Extract the [x, y] coordinate from the center of the cell holding the provided text.  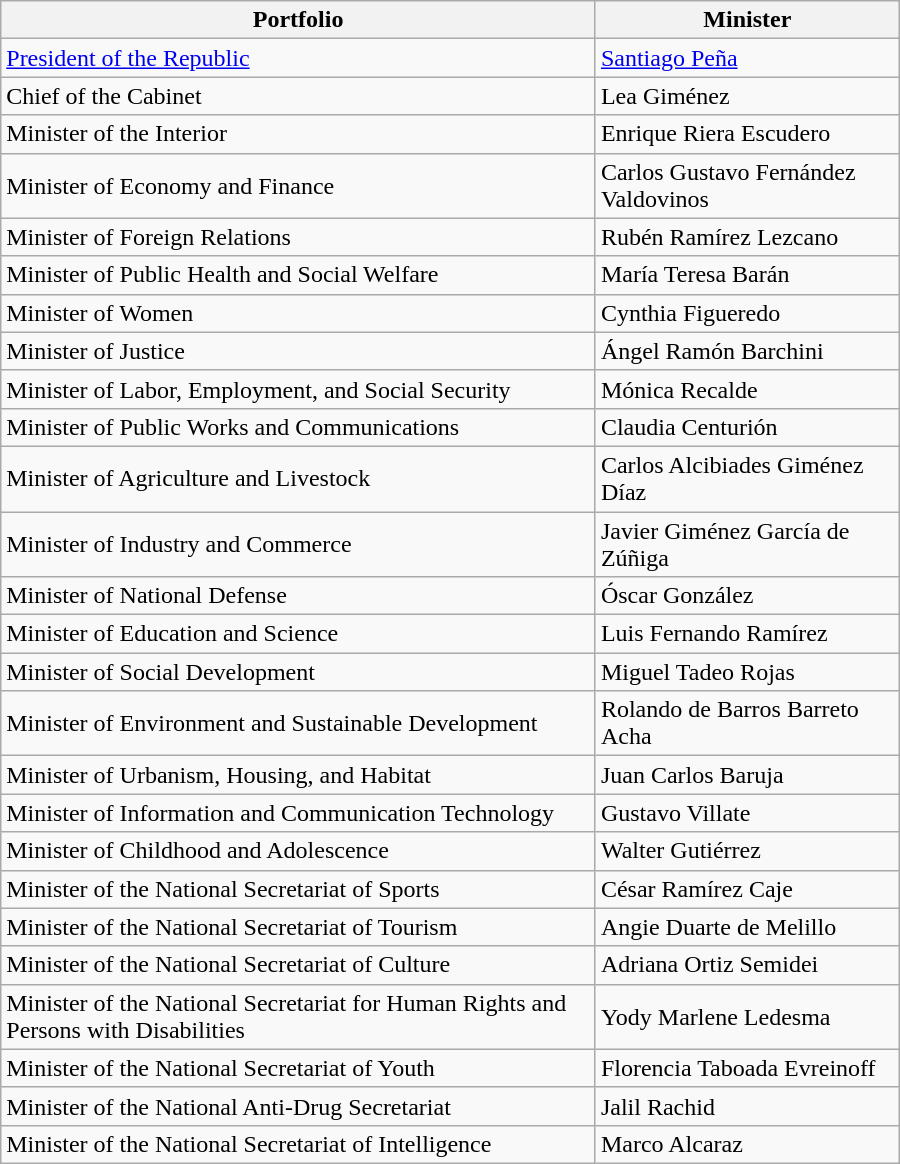
Marco Alcaraz [747, 1144]
Juan Carlos Baruja [747, 775]
Minister of Childhood and Adolescence [298, 851]
Rubén Ramírez Lezcano [747, 237]
Carlos Gustavo Fernández Valdovinos [747, 186]
Cynthia Figueredo [747, 313]
Javier Giménez García de Zúñiga [747, 544]
Carlos Alcibiades Giménez Díaz [747, 478]
Minister of the National Secretariat of Sports [298, 889]
María Teresa Barán [747, 275]
Minister of the National Secretariat of Tourism [298, 927]
Ángel Ramón Barchini [747, 351]
Minister of Foreign Relations [298, 237]
Santiago Peña [747, 58]
Minister of Environment and Sustainable Development [298, 724]
Enrique Riera Escudero [747, 134]
Rolando de Barros Barreto Acha [747, 724]
Minister of Justice [298, 351]
Minister of Labor, Employment, and Social Security [298, 389]
Minister of the National Secretariat of Intelligence [298, 1144]
César Ramírez Caje [747, 889]
Minister of the National Secretariat of Culture [298, 965]
Minister of Information and Communication Technology [298, 813]
Florencia Taboada Evreinoff [747, 1068]
Minister of Public Health and Social Welfare [298, 275]
Chief of the Cabinet [298, 96]
Minister of Industry and Commerce [298, 544]
Jalil Rachid [747, 1106]
Minister of Agriculture and Livestock [298, 478]
Luis Fernando Ramírez [747, 634]
Minister [747, 20]
Minister of Women [298, 313]
Angie Duarte de Melillo [747, 927]
Portfolio [298, 20]
Adriana Ortiz Semidei [747, 965]
Minister of Economy and Finance [298, 186]
Lea Giménez [747, 96]
Walter Gutiérrez [747, 851]
Gustavo Villate [747, 813]
Minister of Urbanism, Housing, and Habitat [298, 775]
President of the Republic [298, 58]
Miguel Tadeo Rojas [747, 672]
Claudia Centurión [747, 427]
Minister of the National Secretariat of Youth [298, 1068]
Minister of National Defense [298, 596]
Minister of the National Anti-Drug Secretariat [298, 1106]
Mónica Recalde [747, 389]
Minister of Social Development [298, 672]
Minister of the Interior [298, 134]
Óscar González [747, 596]
Minister of Public Works and Communications [298, 427]
Minister of the National Secretariat for Human Rights and Persons with Disabilities [298, 1016]
Minister of Education and Science [298, 634]
Yody Marlene Ledesma [747, 1016]
